Output the (X, Y) coordinate of the center of the cell containing the given text.  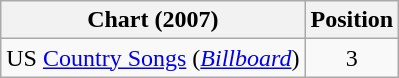
Position (352, 20)
3 (352, 58)
US Country Songs (Billboard) (153, 58)
Chart (2007) (153, 20)
